Return the [x, y] coordinate for the center point of the cell that contains the specified text.  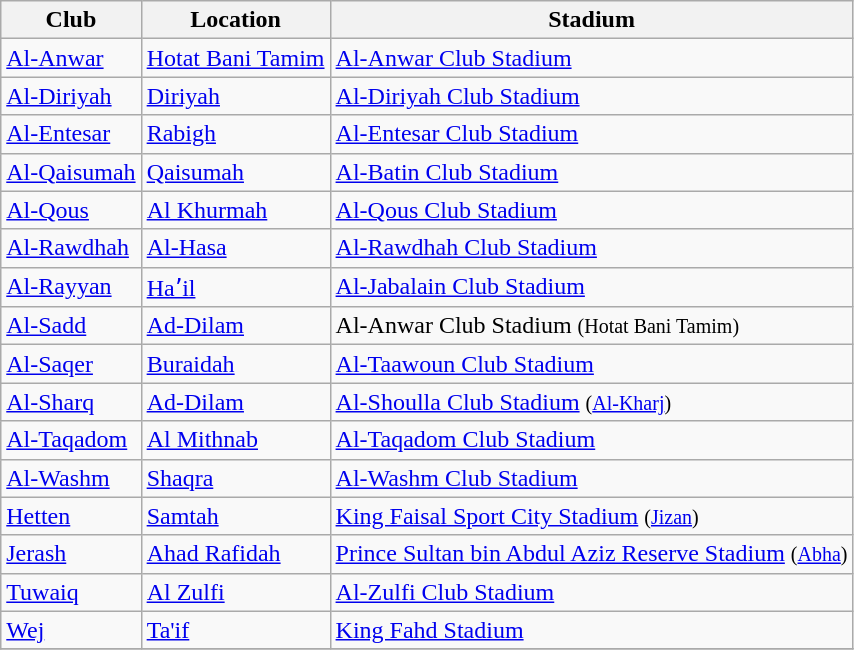
Diriyah [236, 96]
Al-Taawoun Club Stadium [592, 364]
Al-Taqadom [71, 440]
Al Mithnab [236, 440]
Al-Diriyah Club Stadium [592, 96]
Location [236, 20]
Prince Sultan bin Abdul Aziz Reserve Stadium (Abha) [592, 554]
Shaqra [236, 478]
Samtah [236, 516]
Al-Qous [71, 210]
Al-Rawdhah Club Stadium [592, 248]
Al-Anwar Club Stadium [592, 58]
Al-Anwar Club Stadium (Hotat Bani Tamim) [592, 326]
Al-Rawdhah [71, 248]
Al-Qaisumah [71, 172]
Al-Rayyan [71, 287]
Al Khurmah [236, 210]
Al-Qous Club Stadium [592, 210]
Al-Sharq [71, 402]
King Fahd Stadium [592, 630]
Al-Taqadom Club Stadium [592, 440]
Ahad Rafidah [236, 554]
Haʼil [236, 287]
Al-Batin Club Stadium [592, 172]
Tuwaiq [71, 592]
Club [71, 20]
Al-Entesar Club Stadium [592, 134]
Hetten [71, 516]
Al-Anwar [71, 58]
Stadium [592, 20]
Al-Saqer [71, 364]
Al-Washm [71, 478]
King Faisal Sport City Stadium (Jizan) [592, 516]
Al Zulfi [236, 592]
Buraidah [236, 364]
Al-Zulfi Club Stadium [592, 592]
Jerash [71, 554]
Al-Hasa [236, 248]
Qaisumah [236, 172]
Al-Diriyah [71, 96]
Al-Jabalain Club Stadium [592, 287]
Al-Entesar [71, 134]
Al-Sadd [71, 326]
Al-Shoulla Club Stadium (Al-Kharj) [592, 402]
Hotat Bani Tamim [236, 58]
Ta'if [236, 630]
Wej [71, 630]
Rabigh [236, 134]
Al-Washm Club Stadium [592, 478]
